Extract the (x, y) coordinate from the center of the cell holding the provided text.  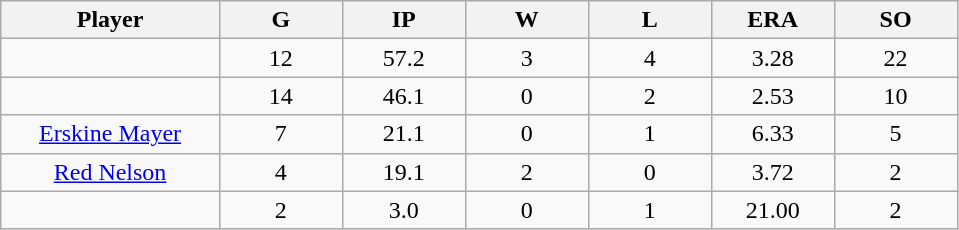
14 (280, 96)
5 (896, 134)
IP (404, 20)
SO (896, 20)
22 (896, 58)
3.72 (772, 172)
19.1 (404, 172)
3 (526, 58)
3.0 (404, 210)
W (526, 20)
10 (896, 96)
Red Nelson (110, 172)
6.33 (772, 134)
Erskine Mayer (110, 134)
21.1 (404, 134)
ERA (772, 20)
57.2 (404, 58)
3.28 (772, 58)
L (650, 20)
Player (110, 20)
12 (280, 58)
7 (280, 134)
21.00 (772, 210)
G (280, 20)
2.53 (772, 96)
46.1 (404, 96)
